For the text-containing cell, return its midpoint in (x, y) coordinate format. 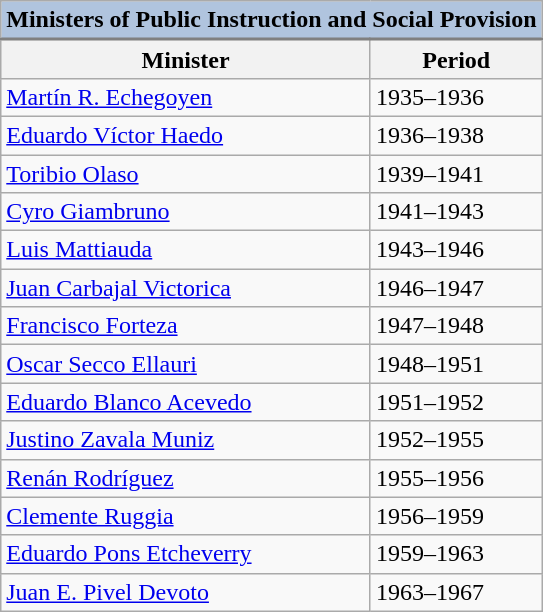
1956–1959 (456, 516)
Luis Mattiauda (186, 250)
1963–1967 (456, 592)
1939–1941 (456, 173)
Martín R. Echegoyen (186, 97)
1941–1943 (456, 212)
1947–1948 (456, 326)
Minister (186, 60)
Juan Carbajal Victorica (186, 288)
1935–1936 (456, 97)
1952–1955 (456, 440)
Clemente Ruggia (186, 516)
Ministers of Public Instruction and Social Provision (272, 20)
Oscar Secco Ellauri (186, 364)
Eduardo Pons Etcheverry (186, 554)
Francisco Forteza (186, 326)
1951–1952 (456, 402)
1946–1947 (456, 288)
Renán Rodríguez (186, 478)
Eduardo Blanco Acevedo (186, 402)
1959–1963 (456, 554)
1936–1938 (456, 135)
Toribio Olaso (186, 173)
Cyro Giambruno (186, 212)
Eduardo Víctor Haedo (186, 135)
Justino Zavala Muniz (186, 440)
1955–1956 (456, 478)
1943–1946 (456, 250)
Period (456, 60)
1948–1951 (456, 364)
Juan E. Pivel Devoto (186, 592)
